Output the [X, Y] coordinate of the center of the cell containing the given text.  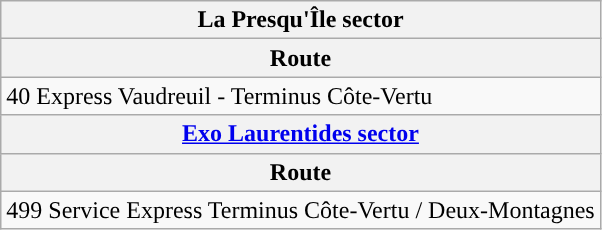
40 Express Vaudreuil - Terminus Côte-Vertu [300, 96]
La Presqu'Île sector [300, 20]
Exo Laurentides sector [300, 134]
499 Service Express Terminus Côte-Vertu / Deux-Montagnes [300, 210]
